Pinpoint the cell where the given text exists, returning its (X, Y) midpoint coordinate. 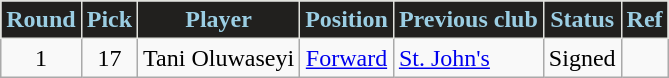
Forward (347, 58)
Status (582, 20)
Round (41, 20)
St. John's (468, 58)
Ref (644, 20)
1 (41, 58)
Previous club (468, 20)
Pick (109, 20)
Position (347, 20)
Player (219, 20)
17 (109, 58)
Signed (582, 58)
Tani Oluwaseyi (219, 58)
